Extract the [X, Y] coordinate from the center of the cell holding the provided text.  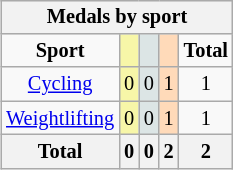
Cycling [60, 84]
Weightlifting [60, 118]
Medals by sport [117, 17]
Sport [60, 51]
